Extract the [x, y] coordinate from the center of the cell holding the provided text.  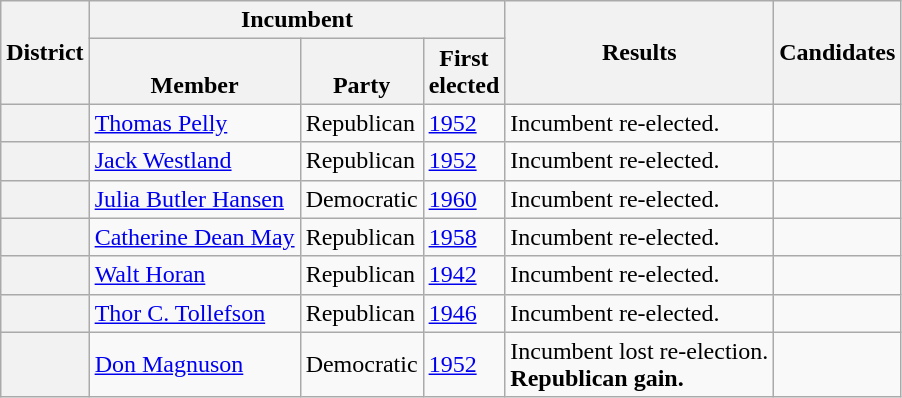
Incumbent [297, 20]
Candidates [838, 52]
District [45, 52]
Catherine Dean May [194, 237]
Jack Westland [194, 161]
1960 [464, 199]
Don Magnuson [194, 364]
Member [194, 72]
Firstelected [464, 72]
1946 [464, 313]
1958 [464, 237]
Party [362, 72]
Walt Horan [194, 275]
Incumbent lost re-election.Republican gain. [640, 364]
Julia Butler Hansen [194, 199]
Results [640, 52]
Thomas Pelly [194, 123]
1942 [464, 275]
Thor C. Tollefson [194, 313]
